From the cell containing the given text, extract its center point as (x, y) coordinate. 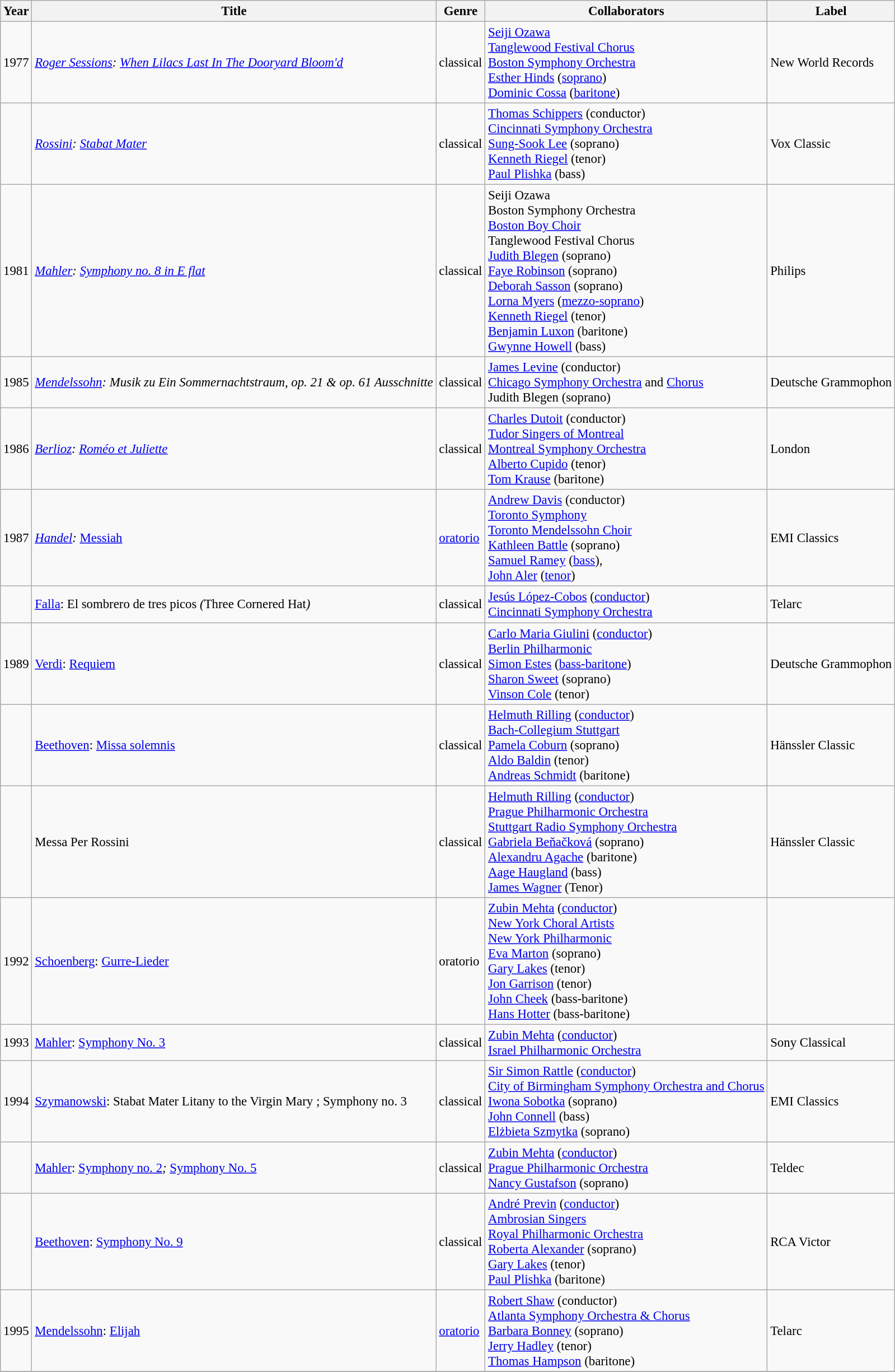
Genre (461, 11)
Teldec (831, 1168)
Sir Simon Rattle (conductor)City of Birmingham Symphony Orchestra and ChorusIwona Sobotka (soprano)John Connell (bass)Elżbieta Szmytka (soprano) (626, 1102)
Andrew Davis (conductor)Toronto SymphonyToronto Mendelssohn ChoirKathleen Battle (soprano)Samuel Ramey (bass),John Aler (tenor) (626, 538)
Verdi: Requiem (234, 664)
Label (831, 11)
Vox Classic (831, 144)
Zubin Mehta (conductor)Prague Philharmonic OrchestraNancy Gustafson (soprano) (626, 1168)
1981 (16, 271)
New World Records (831, 63)
Mendelssohn: Musik zu Ein Sommernachtstraum, op. 21 & op. 61 Ausschnitte (234, 382)
1993 (16, 1043)
André Previn (conductor)Ambrosian SingersRoyal Philharmonic OrchestraRoberta Alexander (soprano)Gary Lakes (tenor)Paul Plishka (baritone) (626, 1242)
1992 (16, 961)
RCA Victor (831, 1242)
1986 (16, 449)
Berlioz: Roméo et Juliette (234, 449)
Collaborators (626, 11)
Mahler: Symphony no. 2; Symphony No. 5 (234, 1168)
James Levine (conductor)Chicago Symphony Orchestra and ChorusJudith Blegen (soprano) (626, 382)
Rossini: Stabat Mater (234, 144)
1987 (16, 538)
Messa Per Rossini (234, 842)
Zubin Mehta (conductor)Israel Philharmonic Orchestra (626, 1043)
Roger Sessions: When Lilacs Last In The Dooryard Bloom'd (234, 63)
Year (16, 11)
Seiji OzawaTanglewood Festival ChorusBoston Symphony OrchestraEsther Hinds (soprano)Dominic Cossa (baritone) (626, 63)
Jesús López-Cobos (conductor)Cincinnati Symphony Orchestra (626, 605)
1995 (16, 1331)
Sony Classical (831, 1043)
1994 (16, 1102)
Philips (831, 271)
Beethoven: Symphony No. 9 (234, 1242)
Schoenberg: Gurre-Lieder (234, 961)
Handel: Messiah (234, 538)
Carlo Maria Giulini (conductor)Berlin PhilharmonicSimon Estes (bass-baritone)Sharon Sweet (soprano)Vinson Cole (tenor) (626, 664)
Mahler: Symphony No. 3 (234, 1043)
1985 (16, 382)
Mendelssohn: Elijah (234, 1331)
Helmuth Rilling (conductor)Bach-Collegium StuttgartPamela Coburn (soprano)Aldo Baldin (tenor)Andreas Schmidt (baritone) (626, 745)
London (831, 449)
Falla: El sombrero de tres picos (Three Cornered Hat) (234, 605)
Szymanowski: Stabat Mater Litany to the Virgin Mary ; Symphony no. 3 (234, 1102)
1989 (16, 664)
Thomas Schippers (conductor)Cincinnati Symphony OrchestraSung-Sook Lee (soprano)Kenneth Riegel (tenor)Paul Plishka (bass) (626, 144)
Mahler: Symphony no. 8 in E flat (234, 271)
1977 (16, 63)
Charles Dutoit (conductor)Tudor Singers of MontrealMontreal Symphony OrchestraAlberto Cupido (tenor)Tom Krause (baritone) (626, 449)
Beethoven: Missa solemnis (234, 745)
Title (234, 11)
Robert Shaw (conductor)Atlanta Symphony Orchestra & ChorusBarbara Bonney (soprano)Jerry Hadley (tenor)Thomas Hampson (baritone) (626, 1331)
